Identify which cell holds the provided text, then report its (x, y) central coordinate. 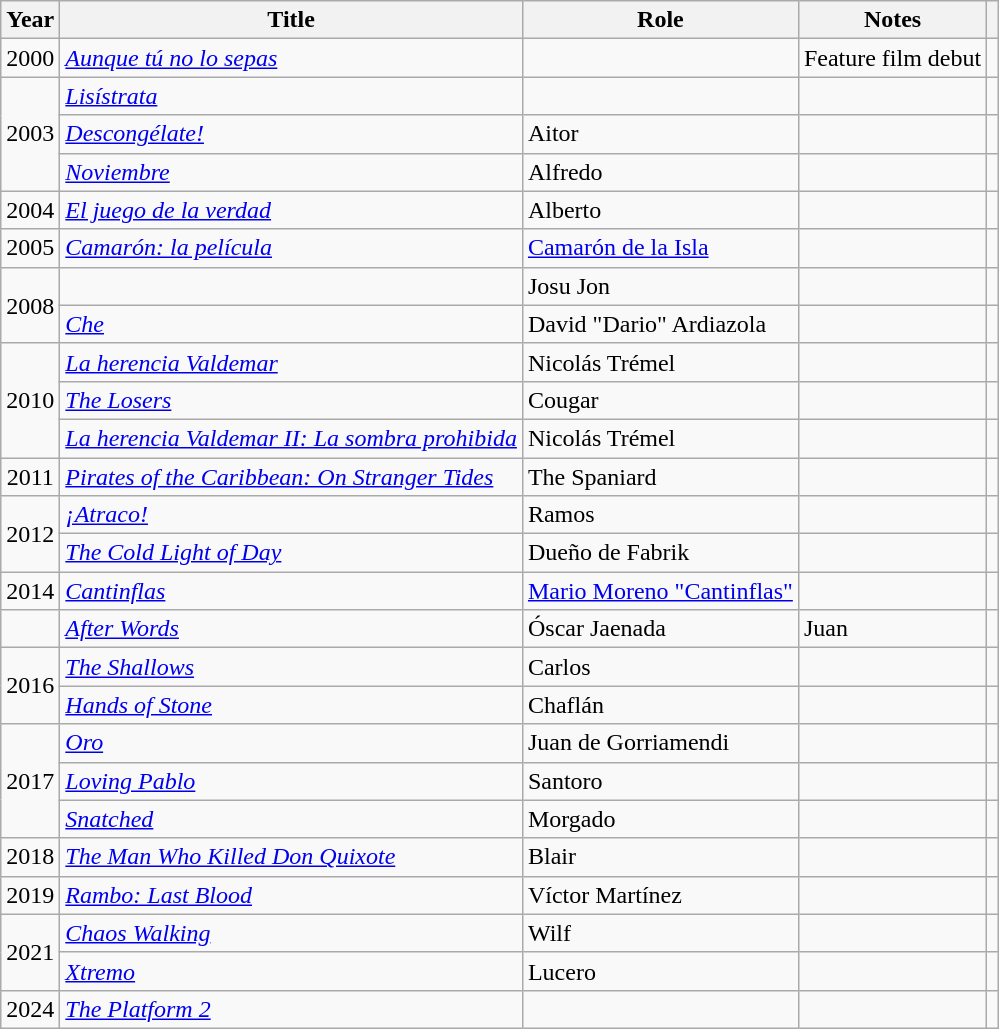
Chaflán (660, 705)
2024 (30, 1009)
Josu Jon (660, 286)
Che (292, 324)
¡Atraco! (292, 515)
Camarón: la película (292, 248)
La herencia Valdemar II: La sombra prohibida (292, 438)
2003 (30, 134)
Ramos (660, 515)
2000 (30, 58)
Carlos (660, 667)
2017 (30, 781)
Notes (892, 20)
La herencia Valdemar (292, 362)
2010 (30, 400)
Dueño de Fabrik (660, 553)
Noviembre (292, 172)
The Shallows (292, 667)
2012 (30, 534)
Title (292, 20)
2021 (30, 952)
Juan de Gorriamendi (660, 743)
El juego de la verdad (292, 210)
Camarón de la Isla (660, 248)
Aitor (660, 134)
Cougar (660, 400)
2019 (30, 895)
Chaos Walking (292, 933)
Lisístrata (292, 96)
Wilf (660, 933)
Blair (660, 857)
Alberto (660, 210)
The Spaniard (660, 477)
Pirates of the Caribbean: On Stranger Tides (292, 477)
2008 (30, 305)
David "Dario" Ardiazola (660, 324)
The Losers (292, 400)
Year (30, 20)
The Man Who Killed Don Quixote (292, 857)
Hands of Stone (292, 705)
The Platform 2 (292, 1009)
Morgado (660, 819)
The Cold Light of Day (292, 553)
Aunque tú no lo sepas (292, 58)
Loving Pablo (292, 781)
Feature film debut (892, 58)
After Words (292, 629)
Descongélate! (292, 134)
2018 (30, 857)
Lucero (660, 971)
Mario Moreno "Cantinflas" (660, 591)
2011 (30, 477)
2004 (30, 210)
Santoro (660, 781)
Oro (292, 743)
Óscar Jaenada (660, 629)
Juan (892, 629)
2005 (30, 248)
Víctor Martínez (660, 895)
Xtremo (292, 971)
2014 (30, 591)
Cantinflas (292, 591)
Role (660, 20)
2016 (30, 686)
Rambo: Last Blood (292, 895)
Snatched (292, 819)
Alfredo (660, 172)
